Pinpoint the cell where the given text exists, returning its [X, Y] midpoint coordinate. 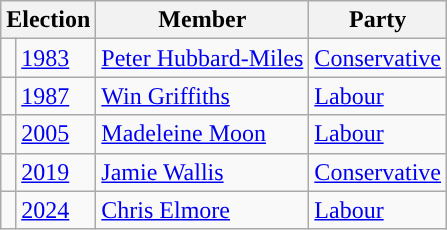
Member [202, 20]
Win Griffiths [202, 96]
Chris Elmore [202, 210]
Madeleine Moon [202, 134]
1983 [56, 58]
Jamie Wallis [202, 172]
2019 [56, 172]
Party [378, 20]
2024 [56, 210]
Election [48, 20]
1987 [56, 96]
2005 [56, 134]
Peter Hubbard-Miles [202, 58]
